For the text-containing cell, return its midpoint in (X, Y) coordinate format. 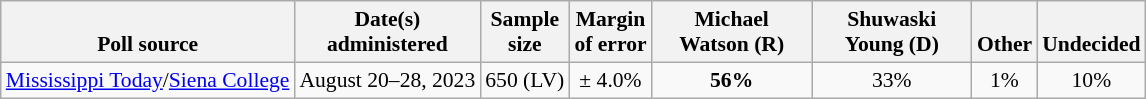
Date(s)administered (387, 32)
ShuwaskiYoung (D) (892, 32)
± 4.0% (610, 80)
Marginof error (610, 32)
56% (732, 80)
Poll source (148, 32)
Other (1004, 32)
1% (1004, 80)
Samplesize (524, 32)
33% (892, 80)
MichaelWatson (R) (732, 32)
10% (1091, 80)
August 20–28, 2023 (387, 80)
Mississippi Today/Siena College (148, 80)
Undecided (1091, 32)
650 (LV) (524, 80)
